Extract the [x, y] coordinate from the center of the cell holding the provided text.  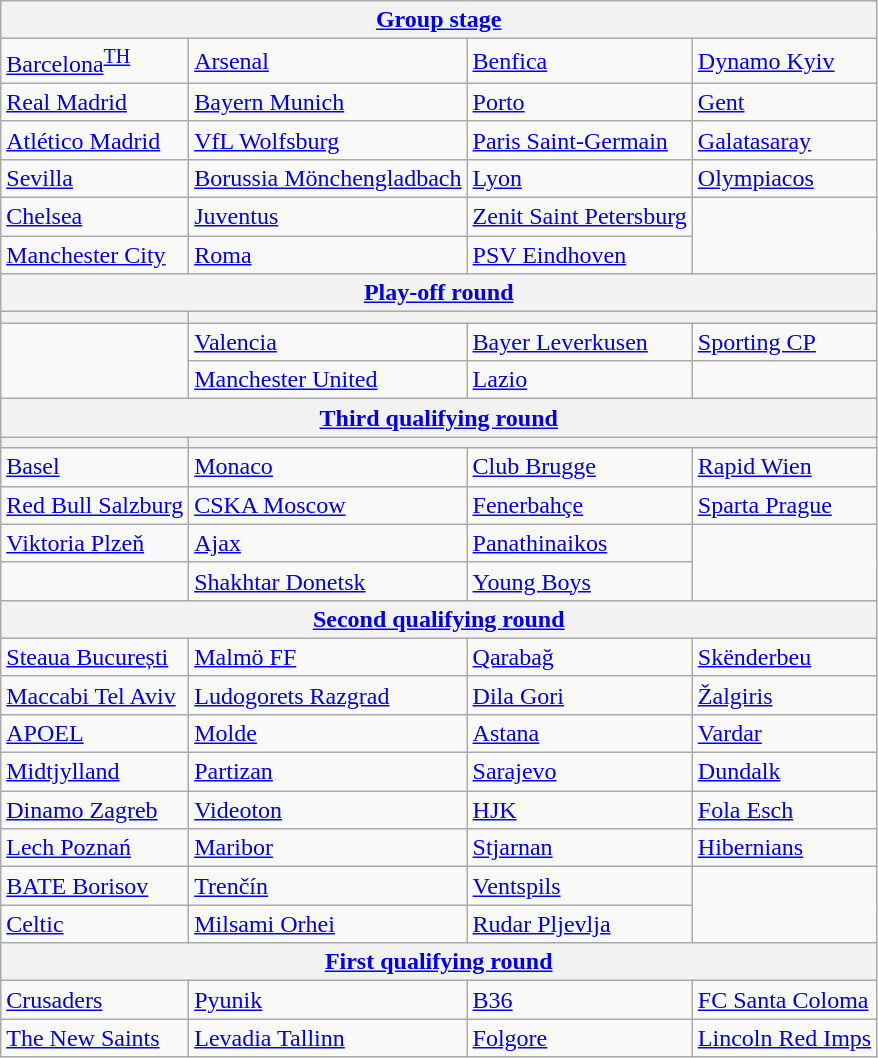
Play-off round [439, 293]
Atlético Madrid [95, 140]
Ludogorets Razgrad [328, 695]
FC Santa Coloma [784, 1000]
Monaco [328, 467]
Astana [580, 733]
Fenerbahçe [580, 505]
APOEL [95, 733]
Dila Gori [580, 695]
Partizan [328, 772]
BATE Borisov [95, 886]
Crusaders [95, 1000]
Roma [328, 255]
Dinamo Zagreb [95, 810]
Valencia [328, 342]
Rapid Wien [784, 467]
Fola Esch [784, 810]
Lazio [580, 380]
BarcelonaTH [95, 62]
Sevilla [95, 178]
Malmö FF [328, 657]
Zenit Saint Petersburg [580, 217]
Maribor [328, 848]
VfL Wolfsburg [328, 140]
Bayern Munich [328, 102]
Second qualifying round [439, 619]
Folgore [580, 1038]
Red Bull Salzburg [95, 505]
Arsenal [328, 62]
PSV Eindhoven [580, 255]
Juventus [328, 217]
Manchester United [328, 380]
Club Brugge [580, 467]
Rudar Pljevlja [580, 924]
Chelsea [95, 217]
First qualifying round [439, 962]
Panathinaikos [580, 543]
Steaua București [95, 657]
Olympiacos [784, 178]
The New Saints [95, 1038]
Qarabağ [580, 657]
Ventspils [580, 886]
Levadia Tallinn [328, 1038]
Midtjylland [95, 772]
Pyunik [328, 1000]
Sarajevo [580, 772]
Molde [328, 733]
Stjarnan [580, 848]
Dynamo Kyiv [784, 62]
Lyon [580, 178]
Viktoria Plzeň [95, 543]
Sporting CP [784, 342]
B36 [580, 1000]
Videoton [328, 810]
Skënderbeu [784, 657]
Sparta Prague [784, 505]
Shakhtar Donetsk [328, 581]
Lincoln Red Imps [784, 1038]
Manchester City [95, 255]
Celtic [95, 924]
Žalgiris [784, 695]
Bayer Leverkusen [580, 342]
Galatasaray [784, 140]
Borussia Mönchengladbach [328, 178]
Ajax [328, 543]
Maccabi Tel Aviv [95, 695]
Young Boys [580, 581]
Paris Saint-Germain [580, 140]
Milsami Orhei [328, 924]
Gent [784, 102]
Vardar [784, 733]
Lech Poznań [95, 848]
Trenčín [328, 886]
CSKA Moscow [328, 505]
Group stage [439, 20]
HJK [580, 810]
Porto [580, 102]
Real Madrid [95, 102]
Dundalk [784, 772]
Hibernians [784, 848]
Third qualifying round [439, 418]
Benfica [580, 62]
Basel [95, 467]
